Search for the cell housing the specified text and yield its (x, y) center coordinate. 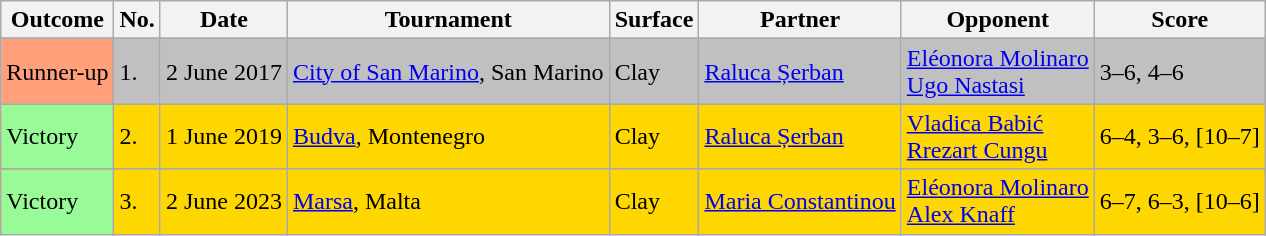
City of San Marino, San Marino (448, 72)
3–6, 4–6 (1180, 72)
Score (1180, 20)
No. (137, 20)
6–7, 6–3, [10–6] (1180, 202)
Eléonora Molinaro Alex Knaff (998, 202)
Outcome (58, 20)
2. (137, 136)
Vladica Babić Rrezart Cungu (998, 136)
Date (224, 20)
2 June 2017 (224, 72)
Opponent (998, 20)
6–4, 3–6, [10–7] (1180, 136)
Marsa, Malta (448, 202)
1. (137, 72)
Runner-up (58, 72)
3. (137, 202)
Eléonora Molinaro Ugo Nastasi (998, 72)
1 June 2019 (224, 136)
Surface (654, 20)
Tournament (448, 20)
Maria Constantinou (800, 202)
Partner (800, 20)
2 June 2023 (224, 202)
Budva, Montenegro (448, 136)
